Identify which cell holds the provided text, then report its (x, y) central coordinate. 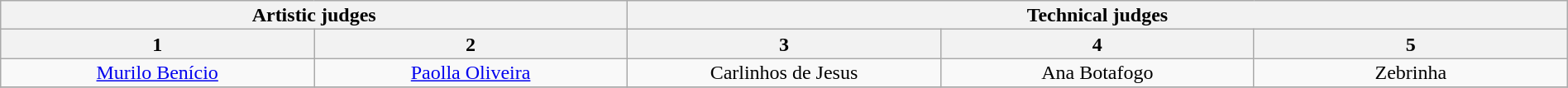
3 (784, 44)
Paolla Oliveira (471, 72)
Zebrinha (1411, 72)
Technical judges (1098, 15)
5 (1411, 44)
2 (471, 44)
1 (157, 44)
Murilo Benício (157, 72)
4 (1097, 44)
Artistic judges (314, 15)
Carlinhos de Jesus (784, 72)
Ana Botafogo (1097, 72)
